Find where the given text appears and provide that cell's center as [x, y] coordinate. 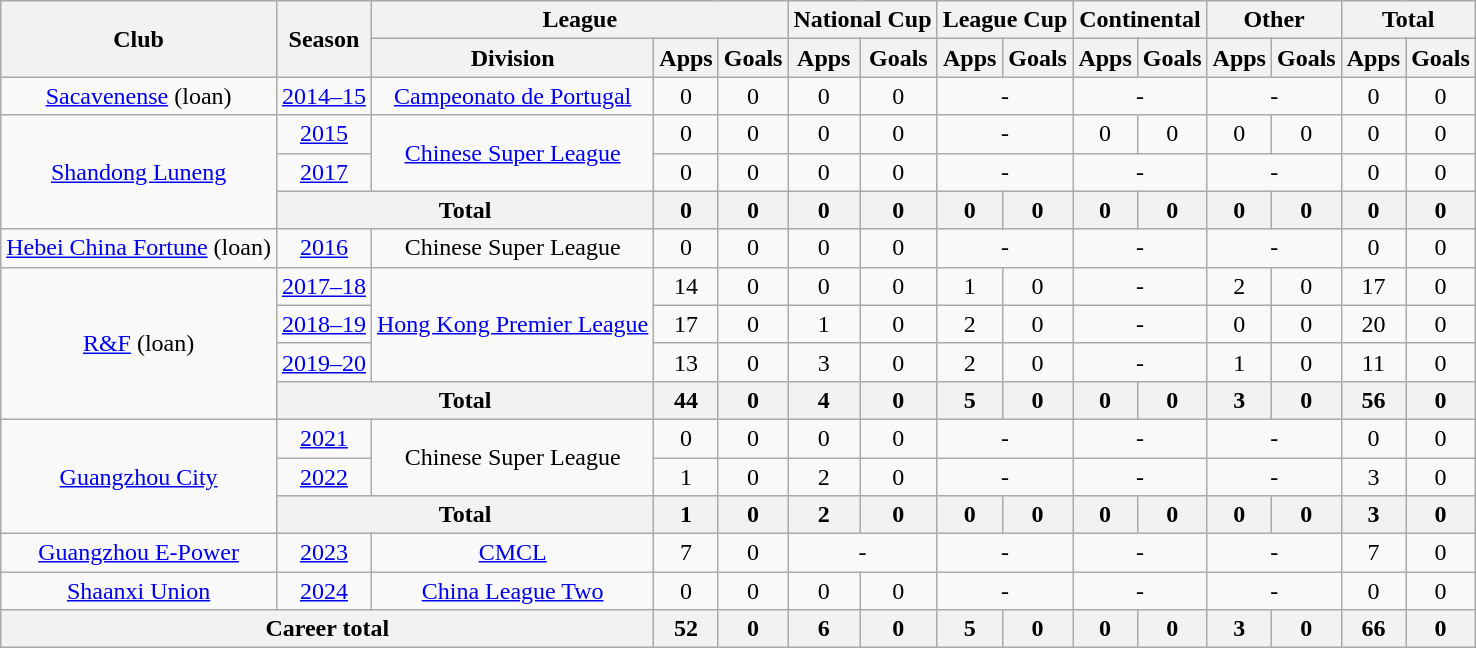
National Cup [862, 20]
CMCL [512, 553]
Campeonato de Portugal [512, 96]
66 [1373, 629]
4 [824, 400]
Club [139, 39]
Guangzhou City [139, 476]
56 [1373, 400]
2023 [324, 553]
Hebei China Fortune (loan) [139, 248]
Shandong Luneng [139, 172]
Guangzhou E-Power [139, 553]
Sacavenense (loan) [139, 96]
Division [512, 58]
2024 [324, 591]
League [580, 20]
Continental [1140, 20]
League Cup [1005, 20]
2017–18 [324, 286]
2016 [324, 248]
2017 [324, 172]
13 [686, 362]
Hong Kong Premier League [512, 324]
11 [1373, 362]
Other [1274, 20]
44 [686, 400]
2015 [324, 134]
Career total [328, 629]
52 [686, 629]
20 [1373, 324]
2014–15 [324, 96]
14 [686, 286]
R&F (loan) [139, 343]
2022 [324, 477]
Shaanxi Union [139, 591]
2019–20 [324, 362]
Season [324, 39]
2021 [324, 438]
China League Two [512, 591]
6 [824, 629]
2018–19 [324, 324]
